Detect which cell encompasses the target text, then output its [x, y] center coordinate. 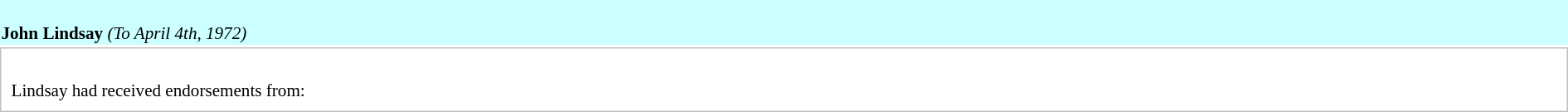
Lindsay had received endorsements from: [784, 80]
John Lindsay (To April 4th, 1972) [784, 22]
